Provide the (x, y) coordinate of the cell's center where the given text is located.  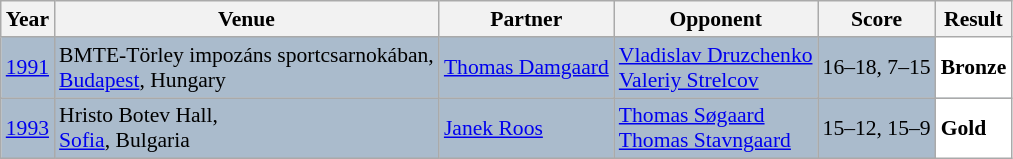
Result (974, 19)
15–12, 15–9 (877, 128)
Gold (974, 128)
Thomas Damgaard (526, 68)
Opponent (716, 19)
Thomas Søgaard Thomas Stavngaard (716, 128)
Venue (246, 19)
16–18, 7–15 (877, 68)
Bronze (974, 68)
Vladislav Druzchenko Valeriy Strelcov (716, 68)
Score (877, 19)
Partner (526, 19)
Janek Roos (526, 128)
Year (28, 19)
Hristo Botev Hall,Sofia, Bulgaria (246, 128)
1991 (28, 68)
BMTE-Törley impozáns sportcsarnokában,Budapest, Hungary (246, 68)
1993 (28, 128)
